Identify which cell holds the provided text, then report its (x, y) central coordinate. 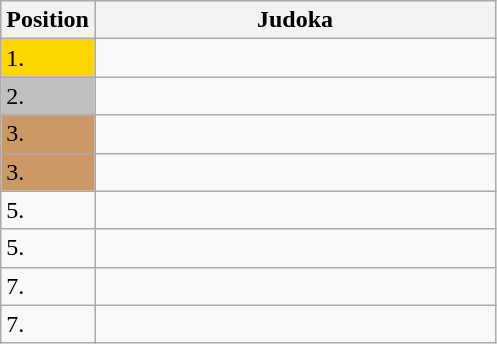
Position (48, 20)
2. (48, 96)
Judoka (294, 20)
1. (48, 58)
